Return the (x, y) coordinate for the center point of the cell that contains the specified text.  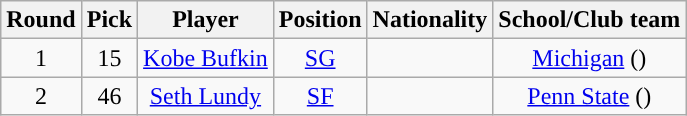
2 (41, 96)
Pick (109, 20)
Seth Lundy (206, 96)
Round (41, 20)
SF (320, 96)
Player (206, 20)
Position (320, 20)
15 (109, 58)
Penn State () (590, 96)
Kobe Bufkin (206, 58)
School/Club team (590, 20)
Michigan () (590, 58)
SG (320, 58)
1 (41, 58)
46 (109, 96)
Nationality (430, 20)
